Pinpoint the cell where the given text exists, returning its [X, Y] midpoint coordinate. 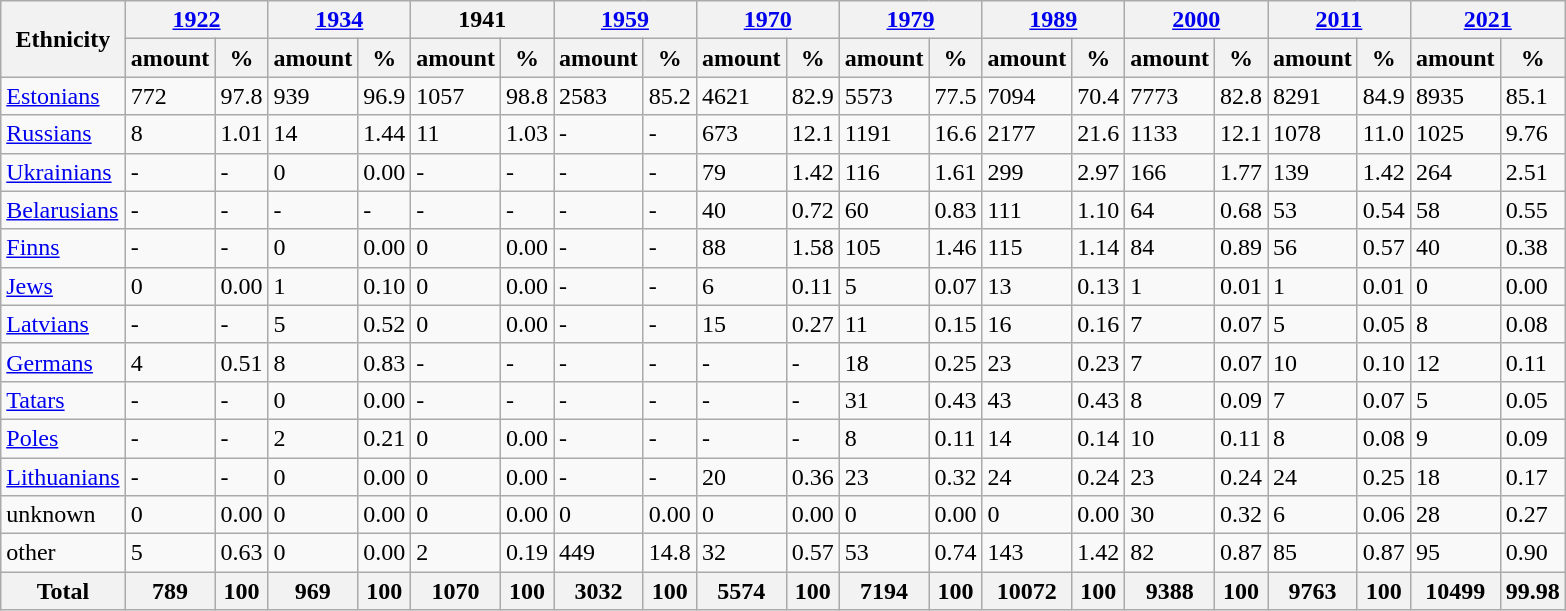
1.03 [526, 134]
10499 [1455, 591]
1979 [910, 20]
98.8 [526, 96]
15 [741, 324]
unknown [63, 515]
1970 [768, 20]
673 [741, 134]
77.5 [956, 96]
56 [1313, 248]
1025 [1455, 134]
1078 [1313, 134]
2000 [1196, 20]
7194 [884, 591]
0.23 [1098, 362]
0.90 [1532, 553]
7773 [1170, 96]
1941 [482, 20]
1959 [626, 20]
2.51 [1532, 172]
84.9 [1384, 96]
8291 [1313, 96]
0.38 [1532, 248]
79 [741, 172]
7094 [1027, 96]
299 [1027, 172]
0.55 [1532, 210]
2177 [1027, 134]
0.19 [526, 553]
1922 [196, 20]
43 [1027, 400]
0.21 [384, 438]
143 [1027, 553]
1.77 [1242, 172]
0.17 [1532, 477]
0.15 [956, 324]
30 [1170, 515]
70.4 [1098, 96]
1989 [1054, 20]
85.2 [670, 96]
11.0 [1384, 134]
105 [884, 248]
85.1 [1532, 96]
1133 [1170, 134]
1.61 [956, 172]
939 [313, 96]
20 [741, 477]
9.76 [1532, 134]
0.51 [242, 362]
8935 [1455, 96]
13 [1027, 286]
111 [1027, 210]
9763 [1313, 591]
Estonians [63, 96]
772 [170, 96]
9 [1455, 438]
0.16 [1098, 324]
84 [1170, 248]
96.9 [384, 96]
82 [1170, 553]
Latvians [63, 324]
4621 [741, 96]
969 [313, 591]
2021 [1488, 20]
9388 [1170, 591]
Poles [63, 438]
0.13 [1098, 286]
0.72 [812, 210]
88 [741, 248]
1.14 [1098, 248]
0.14 [1098, 438]
60 [884, 210]
82.9 [812, 96]
Russians [63, 134]
Tatars [63, 400]
1.10 [1098, 210]
99.98 [1532, 591]
64 [1170, 210]
115 [1027, 248]
789 [170, 591]
5573 [884, 96]
2.97 [1098, 172]
0.52 [384, 324]
0.54 [1384, 210]
2011 [1340, 20]
85 [1313, 553]
Lithuanians [63, 477]
166 [1170, 172]
5574 [741, 591]
Ethnicity [63, 39]
82.8 [1242, 96]
28 [1455, 515]
449 [599, 553]
Ukrainians [63, 172]
3032 [599, 591]
32 [741, 553]
0.63 [242, 553]
12 [1455, 362]
116 [884, 172]
1070 [456, 591]
139 [1313, 172]
Total [63, 591]
1.58 [812, 248]
58 [1455, 210]
16.6 [956, 134]
other [63, 553]
1.44 [384, 134]
16 [1027, 324]
264 [1455, 172]
1.46 [956, 248]
14.8 [670, 553]
0.74 [956, 553]
1.01 [242, 134]
21.6 [1098, 134]
97.8 [242, 96]
0.36 [812, 477]
Belarusians [63, 210]
Finns [63, 248]
10072 [1027, 591]
2583 [599, 96]
0.89 [1242, 248]
4 [170, 362]
Jews [63, 286]
31 [884, 400]
1057 [456, 96]
1191 [884, 134]
0.06 [1384, 515]
1934 [340, 20]
95 [1455, 553]
Germans [63, 362]
0.68 [1242, 210]
